Search for the cell housing the specified text and yield its (x, y) center coordinate. 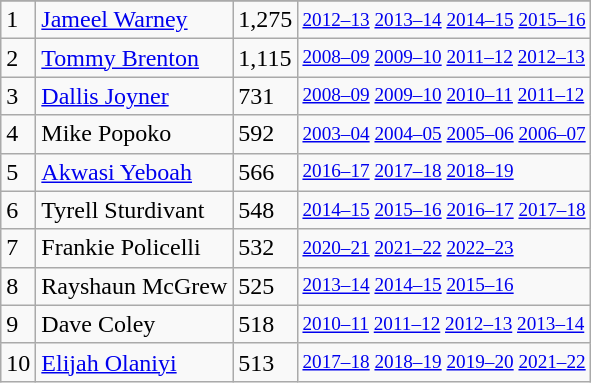
1,115 (266, 58)
Mike Popoko (134, 134)
8 (18, 286)
5 (18, 172)
7 (18, 248)
Frankie Policelli (134, 248)
525 (266, 286)
2020–21 2021–22 2022–23 (444, 248)
2012–13 2013–14 2014–15 2015–16 (444, 20)
1 (18, 20)
4 (18, 134)
731 (266, 96)
2003–04 2004–05 2005–06 2006–07 (444, 134)
Rayshaun McGrew (134, 286)
2008–09 2009–10 2010–11 2011–12 (444, 96)
Elijah Olaniyi (134, 362)
9 (18, 324)
2017–18 2018–19 2019–20 2021–22 (444, 362)
2013–14 2014–15 2015–16 (444, 286)
Tyrell Sturdivant (134, 210)
548 (266, 210)
566 (266, 172)
Akwasi Yeboah (134, 172)
2016–17 2017–18 2018–19 (444, 172)
1,275 (266, 20)
6 (18, 210)
532 (266, 248)
3 (18, 96)
2014–15 2015–16 2016–17 2017–18 (444, 210)
10 (18, 362)
513 (266, 362)
Jameel Warney (134, 20)
Dallis Joyner (134, 96)
2010–11 2011–12 2012–13 2013–14 (444, 324)
2 (18, 58)
2008–09 2009–10 2011–12 2012–13 (444, 58)
Dave Coley (134, 324)
518 (266, 324)
592 (266, 134)
Tommy Brenton (134, 58)
